Capture the cell that displays the provided text and extract its (x, y) central coordinate. 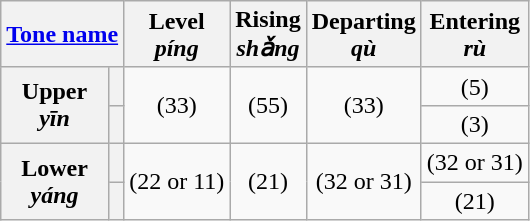
Upperyīn (55, 105)
Risingshǎng (268, 34)
Tone name (62, 34)
(3) (474, 124)
(5) (474, 86)
(55) (268, 105)
Loweryáng (55, 181)
Enteringrù (474, 34)
Levelpíng (177, 34)
Departingqù (364, 34)
(22 or 11) (177, 181)
